Locate the cell with the specified text and output its [x, y] center coordinate. 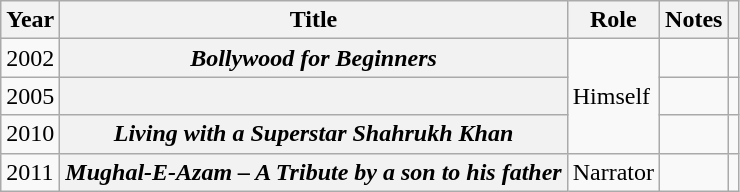
Role [613, 20]
Title [314, 20]
Living with a Superstar Shahrukh Khan [314, 134]
2010 [30, 134]
Notes [694, 20]
Himself [613, 96]
2002 [30, 58]
2005 [30, 96]
Bollywood for Beginners [314, 58]
Narrator [613, 172]
Year [30, 20]
2011 [30, 172]
Mughal-E-Azam – A Tribute by a son to his father [314, 172]
